Capture the cell that displays the provided text and extract its (x, y) central coordinate. 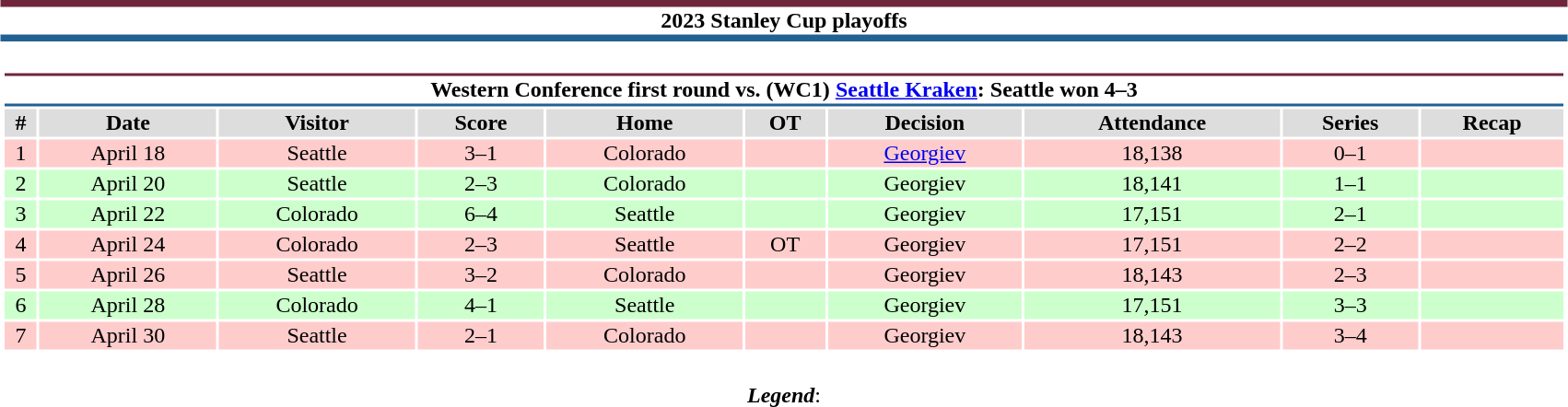
3–1 (481, 154)
April 22 (128, 215)
April 18 (128, 154)
3 (20, 215)
Visitor (317, 122)
Western Conference first round vs. (WC1) Seattle Kraken: Seattle won 4–3 (783, 90)
3–2 (481, 275)
18,138 (1152, 154)
2 (20, 183)
3–3 (1351, 305)
April 20 (128, 183)
Score (481, 122)
3–4 (1351, 336)
0–1 (1351, 154)
1–1 (1351, 183)
April 24 (128, 244)
# (20, 122)
Series (1351, 122)
5 (20, 275)
4 (20, 244)
April 30 (128, 336)
4–1 (481, 305)
1 (20, 154)
Attendance (1152, 122)
18,141 (1152, 183)
2023 Stanley Cup playoffs (784, 20)
6 (20, 305)
Recap (1492, 122)
7 (20, 336)
2–2 (1351, 244)
Home (645, 122)
April 28 (128, 305)
April 26 (128, 275)
6–4 (481, 215)
Decision (925, 122)
Date (128, 122)
